Locate the cell with the specified text and output its [x, y] center coordinate. 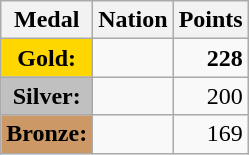
Gold: [47, 58]
200 [210, 96]
Bronze: [47, 134]
Nation [133, 20]
228 [210, 58]
Medal [47, 20]
169 [210, 134]
Silver: [47, 96]
Points [210, 20]
